Determine the [X, Y] coordinate at the center of the cell enclosing the given text.  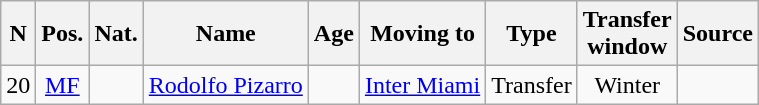
Age [334, 34]
MF [62, 85]
Winter [627, 85]
Nat. [116, 34]
20 [18, 85]
Rodolfo Pizarro [226, 85]
Inter Miami [422, 85]
Transfer [532, 85]
Transferwindow [627, 34]
Name [226, 34]
Pos. [62, 34]
N [18, 34]
Type [532, 34]
Moving to [422, 34]
Source [718, 34]
